Capture the cell that displays the provided text and extract its [x, y] central coordinate. 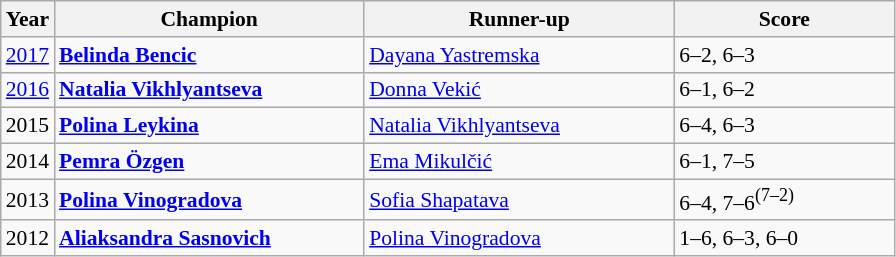
Score [784, 19]
6–1, 7–5 [784, 162]
2013 [28, 200]
6–4, 6–3 [784, 126]
Year [28, 19]
1–6, 6–3, 6–0 [784, 239]
Dayana Yastremska [519, 55]
Champion [209, 19]
Runner-up [519, 19]
Ema Mikulčić [519, 162]
Aliaksandra Sasnovich [209, 239]
Donna Vekić [519, 90]
2012 [28, 239]
6–1, 6–2 [784, 90]
Sofia Shapatava [519, 200]
2014 [28, 162]
6–4, 7–6(7–2) [784, 200]
Belinda Bencic [209, 55]
6–2, 6–3 [784, 55]
Polina Leykina [209, 126]
2015 [28, 126]
Pemra Özgen [209, 162]
2017 [28, 55]
2016 [28, 90]
